Return [X, Y] of the center of cell containing provided text 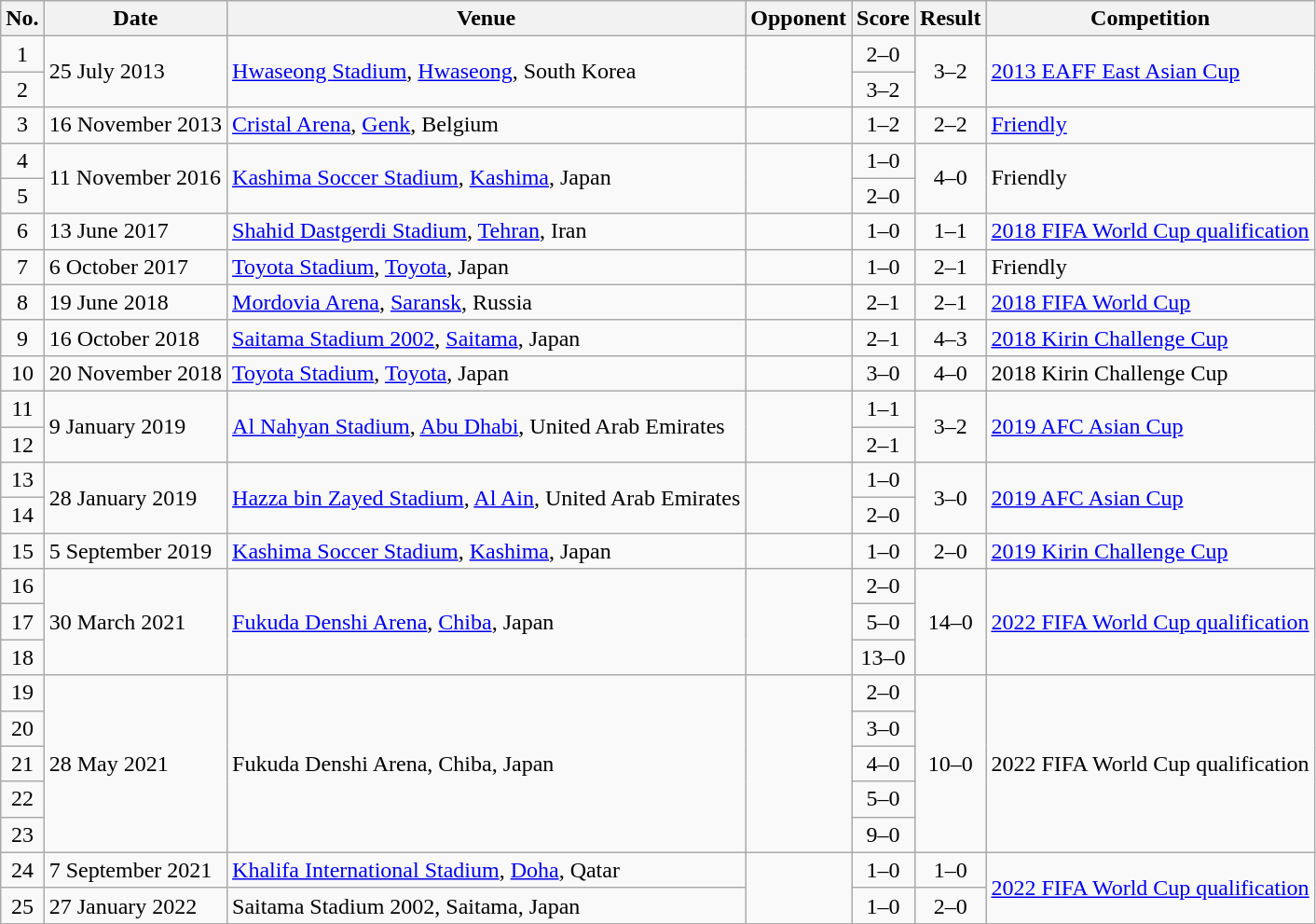
Mordovia Arena, Saransk, Russia [487, 302]
13 June 2017 [135, 231]
5 [22, 196]
19 June 2018 [135, 302]
25 [22, 905]
16 [22, 586]
4 [22, 160]
13 [22, 480]
28 January 2019 [135, 498]
10 [22, 373]
2 [22, 90]
5 September 2019 [135, 551]
1–2 [884, 125]
19 [22, 693]
7 September 2021 [135, 870]
No. [22, 19]
20 [22, 728]
15 [22, 551]
Competition [1150, 19]
16 October 2018 [135, 338]
14–0 [951, 622]
2018 FIFA World Cup qualification [1150, 231]
28 May 2021 [135, 764]
10–0 [951, 764]
30 March 2021 [135, 622]
Venue [487, 19]
20 November 2018 [135, 373]
24 [22, 870]
2013 EAFF East Asian Cup [1150, 72]
Score [884, 19]
8 [22, 302]
Result [951, 19]
Khalifa International Stadium, Doha, Qatar [487, 870]
2018 FIFA World Cup [1150, 302]
Hwaseong Stadium, Hwaseong, South Korea [487, 72]
9 [22, 338]
11 November 2016 [135, 178]
Shahid Dastgerdi Stadium, Tehran, Iran [487, 231]
9–0 [884, 834]
25 July 2013 [135, 72]
11 [22, 408]
27 January 2022 [135, 905]
6 October 2017 [135, 267]
22 [22, 799]
6 [22, 231]
17 [22, 622]
7 [22, 267]
4–3 [951, 338]
3 [22, 125]
2–2 [951, 125]
Al Nahyan Stadium, Abu Dhabi, United Arab Emirates [487, 426]
12 [22, 445]
Opponent [799, 19]
16 November 2013 [135, 125]
2019 Kirin Challenge Cup [1150, 551]
18 [22, 657]
21 [22, 764]
Cristal Arena, Genk, Belgium [487, 125]
13–0 [884, 657]
9 January 2019 [135, 426]
Date [135, 19]
Hazza bin Zayed Stadium, Al Ain, United Arab Emirates [487, 498]
1 [22, 54]
23 [22, 834]
14 [22, 516]
